Capture the cell that displays the provided text and extract its [x, y] central coordinate. 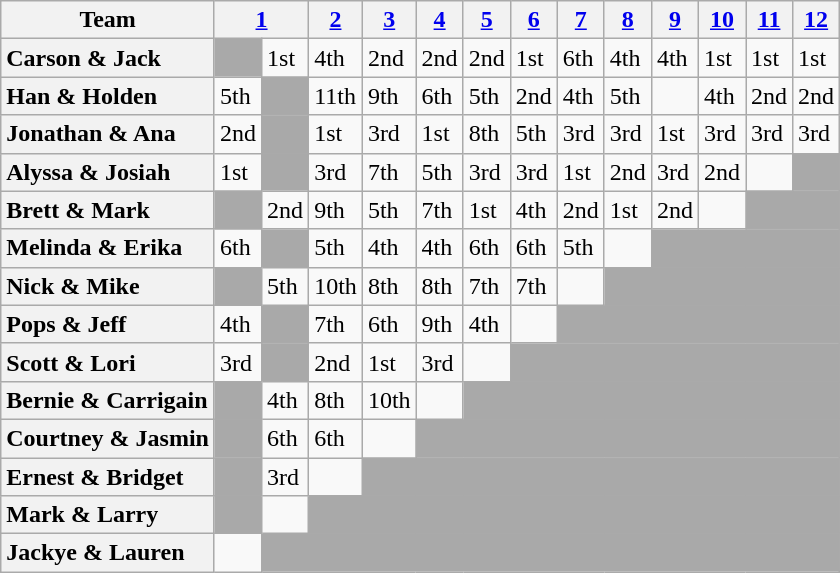
3 [389, 20]
Brett & Mark [108, 210]
9 [674, 20]
11 [770, 20]
5 [486, 20]
7 [580, 20]
4 [440, 20]
Scott & Lori [108, 362]
Jonathan & Ana [108, 134]
1 [261, 20]
2 [336, 20]
8 [628, 20]
Courtney & Jasmin [108, 438]
Mark & Larry [108, 515]
10 [722, 20]
Pops & Jeff [108, 324]
Bernie & Carrigain [108, 400]
Team [108, 20]
Ernest & Bridget [108, 477]
Han & Holden [108, 96]
Jackye & Lauren [108, 553]
12 [816, 20]
11th [336, 96]
6 [534, 20]
Alyssa & Josiah [108, 172]
Carson & Jack [108, 58]
Nick & Mike [108, 286]
Melinda & Erika [108, 248]
